Scan for the cell matching the given text and deliver its (X, Y) coordinate at center. 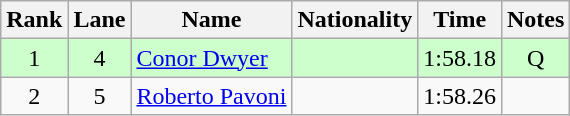
4 (100, 58)
Notes (535, 20)
Conor Dwyer (212, 58)
Rank (34, 20)
Lane (100, 20)
Q (535, 58)
Roberto Pavoni (212, 96)
Time (460, 20)
2 (34, 96)
1:58.18 (460, 58)
Name (212, 20)
5 (100, 96)
1:58.26 (460, 96)
Nationality (355, 20)
1 (34, 58)
